Return (x, y) of the center of cell containing provided text 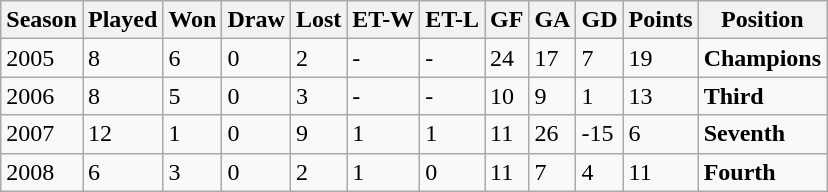
12 (122, 134)
Played (122, 20)
GD (600, 20)
Third (762, 96)
Position (762, 20)
Draw (256, 20)
4 (600, 172)
19 (660, 58)
17 (552, 58)
Season (42, 20)
-15 (600, 134)
Lost (318, 20)
2007 (42, 134)
10 (507, 96)
GA (552, 20)
13 (660, 96)
Seventh (762, 134)
2005 (42, 58)
Champions (762, 58)
5 (192, 96)
26 (552, 134)
24 (507, 58)
Points (660, 20)
2006 (42, 96)
ET-W (384, 20)
Fourth (762, 172)
Won (192, 20)
GF (507, 20)
2008 (42, 172)
ET-L (452, 20)
